Search for the cell housing the specified text and yield its [X, Y] center coordinate. 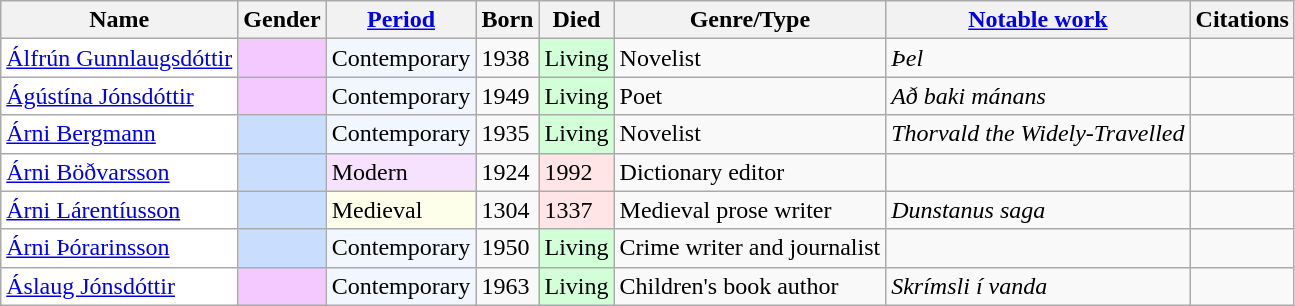
1924 [508, 172]
Poet [750, 96]
Notable work [1038, 20]
Árni Böðvarsson [120, 172]
1935 [508, 134]
1938 [508, 58]
Álfrún Gunnlaugsdóttir [120, 58]
Genre/Type [750, 20]
Crime writer and journalist [750, 248]
Citations [1242, 20]
Árni Bergmann [120, 134]
Modern [401, 172]
Að baki mánans [1038, 96]
Dunstanus saga [1038, 210]
Dictionary editor [750, 172]
Name [120, 20]
1950 [508, 248]
Period [401, 20]
Þel [1038, 58]
1337 [576, 210]
Thorvald the Widely-Travelled [1038, 134]
Árni Þórarinsson [120, 248]
1992 [576, 172]
1304 [508, 210]
Children's book author [750, 286]
Árni Lárentíusson [120, 210]
1949 [508, 96]
Ágústína Jónsdóttir [120, 96]
Medieval prose writer [750, 210]
Died [576, 20]
Gender [282, 20]
Áslaug Jónsdóttir [120, 286]
1963 [508, 286]
Skrímsli í vanda [1038, 286]
Medieval [401, 210]
Born [508, 20]
